Extract the [X, Y] coordinate from the center of the cell holding the provided text.  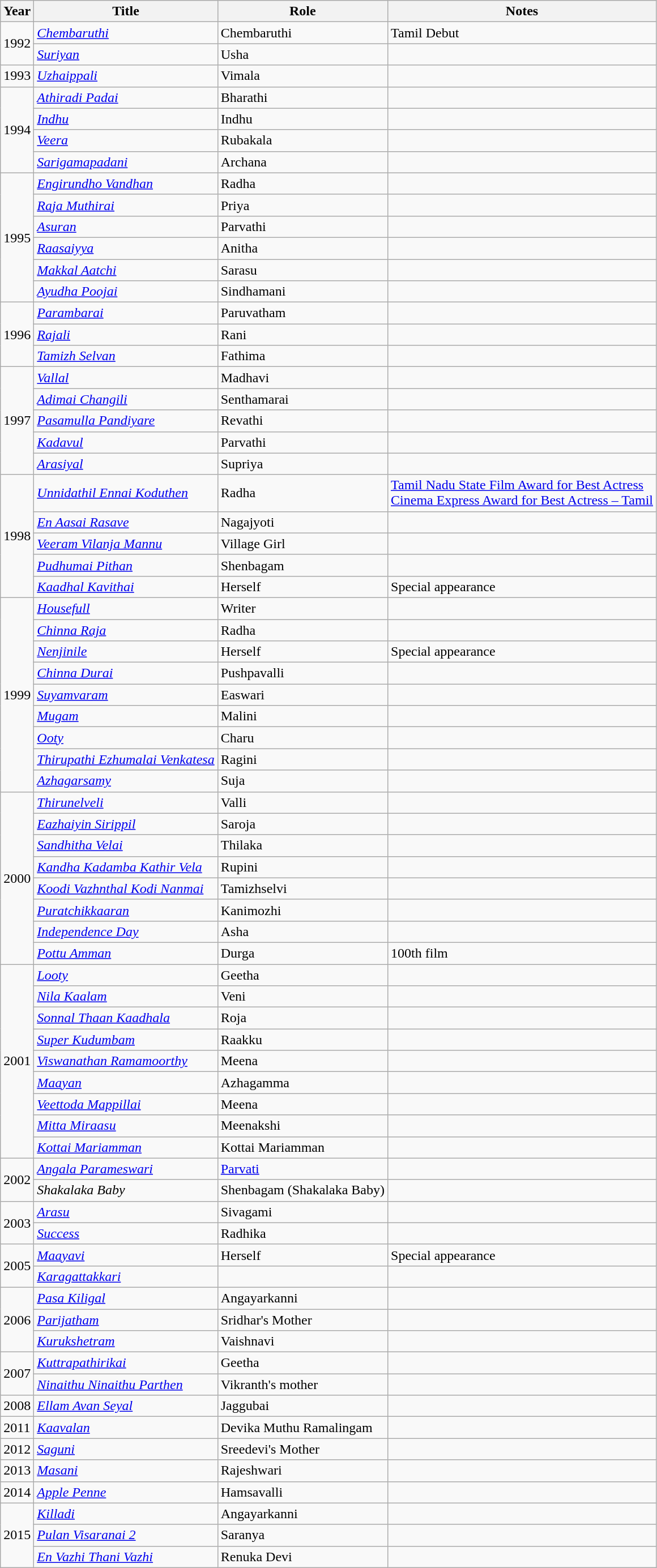
2008 [17, 1406]
Kaadhal Kavithai [126, 587]
Title [126, 11]
Kadavul [126, 442]
2000 [17, 878]
Veettoda Mappillai [126, 1104]
Suriyan [126, 54]
Anitha [302, 248]
Year [17, 11]
Easwari [302, 695]
Village Girl [302, 544]
Pulan Visaranai 2 [126, 1535]
Jaggubai [302, 1406]
Parambarai [126, 313]
Engirundho Vandhan [126, 183]
Koodi Vazhnthal Kodi Nanmai [126, 888]
Killadi [126, 1514]
Archana [302, 162]
Raakku [302, 1040]
Usha [302, 54]
2014 [17, 1492]
Maayavi [126, 1255]
Azhagamma [302, 1083]
Ooty [126, 738]
1995 [17, 237]
100th film [522, 953]
2005 [17, 1266]
Renuka Devi [302, 1557]
Rani [302, 335]
Tamil Nadu State Film Award for Best ActressCinema Express Award for Best Actress – Tamil [522, 493]
Priya [302, 205]
Pasamulla Pandiyare [126, 421]
2001 [17, 1061]
Arasiyal [126, 464]
1997 [17, 421]
Revathi [302, 421]
Raasaiyya [126, 248]
Tamizh Selvan [126, 356]
Sindhamani [302, 292]
Puratchikkaaran [126, 910]
2013 [17, 1471]
1993 [17, 76]
Pasa Kiligal [126, 1298]
Kuttrapathirikai [126, 1363]
Maayan [126, 1083]
Valli [302, 802]
Parvati [302, 1169]
Athiradi Padai [126, 97]
Durga [302, 953]
Success [126, 1233]
Fathima [302, 356]
Tamizhselvi [302, 888]
Shakalaka Baby [126, 1190]
Veera [126, 140]
1994 [17, 130]
Asuran [126, 227]
Saroja [302, 824]
Thilaka [302, 845]
1998 [17, 536]
Malini [302, 716]
Writer [302, 608]
Ellam Avan Seyal [126, 1406]
Looty [126, 975]
Rubakala [302, 140]
1996 [17, 335]
Adimai Changili [126, 399]
Makkal Aatchi [126, 270]
Rupini [302, 867]
Thirupathi Ezhumalai Venkatesa [126, 759]
Shenbagam [302, 565]
Sridhar's Mother [302, 1320]
Ragini [302, 759]
Independence Day [126, 932]
2006 [17, 1319]
Madhavi [302, 378]
Charu [302, 738]
Nila Kaalam [126, 997]
2012 [17, 1449]
Angala Parameswari [126, 1169]
2003 [17, 1223]
Uzhaippali [126, 76]
Paruvatham [302, 313]
2002 [17, 1180]
Veni [302, 997]
Vallal [126, 378]
Chinna Raja [126, 630]
Housefull [126, 608]
Radhika [302, 1233]
Arasu [126, 1212]
2015 [17, 1535]
Vimala [302, 76]
1992 [17, 44]
1999 [17, 694]
Tamil Debut [522, 33]
Apple Penne [126, 1492]
Parijatham [126, 1320]
En Aasai Rasave [126, 522]
Supriya [302, 464]
Notes [522, 11]
Sarigamapadani [126, 162]
Thirunelveli [126, 802]
Azhagarsamy [126, 781]
Kurukshetram [126, 1341]
Nagajyoti [302, 522]
Kandha Kadamba Kathir Vela [126, 867]
Kanimozhi [302, 910]
Devika Muthu Ramalingam [302, 1428]
Sandhitha Velai [126, 845]
Rajali [126, 335]
Karagattakkari [126, 1276]
Sonnal Thaan Kaadhala [126, 1018]
Suja [302, 781]
Ayudha Poojai [126, 292]
Pushpavalli [302, 673]
Rajeshwari [302, 1471]
Saranya [302, 1535]
Nenjinile [126, 652]
En Vazhi Thani Vazhi [126, 1557]
Chinna Durai [126, 673]
Viswanathan Ramamoorthy [126, 1061]
Sivagami [302, 1212]
Pottu Amman [126, 953]
Unnidathil Ennai Koduthen [126, 493]
Veeram Vilanja Mannu [126, 544]
Masani [126, 1471]
Roja [302, 1018]
Eazhaiyin Sirippil [126, 824]
Hamsavalli [302, 1492]
Senthamarai [302, 399]
Pudhumai Pithan [126, 565]
Sreedevi's Mother [302, 1449]
Suyamvaram [126, 695]
2007 [17, 1374]
Saguni [126, 1449]
2011 [17, 1428]
Mitta Miraasu [126, 1126]
Asha [302, 932]
Vaishnavi [302, 1341]
Meenakshi [302, 1126]
Mugam [126, 716]
Kaavalan [126, 1428]
Sarasu [302, 270]
Ninaithu Ninaithu Parthen [126, 1385]
Raja Muthirai [126, 205]
Role [302, 11]
Vikranth's mother [302, 1385]
Super Kudumbam [126, 1040]
Bharathi [302, 97]
Shenbagam (Shakalaka Baby) [302, 1190]
